Return the [X, Y] coordinate for the center point of the cell that contains the specified text.  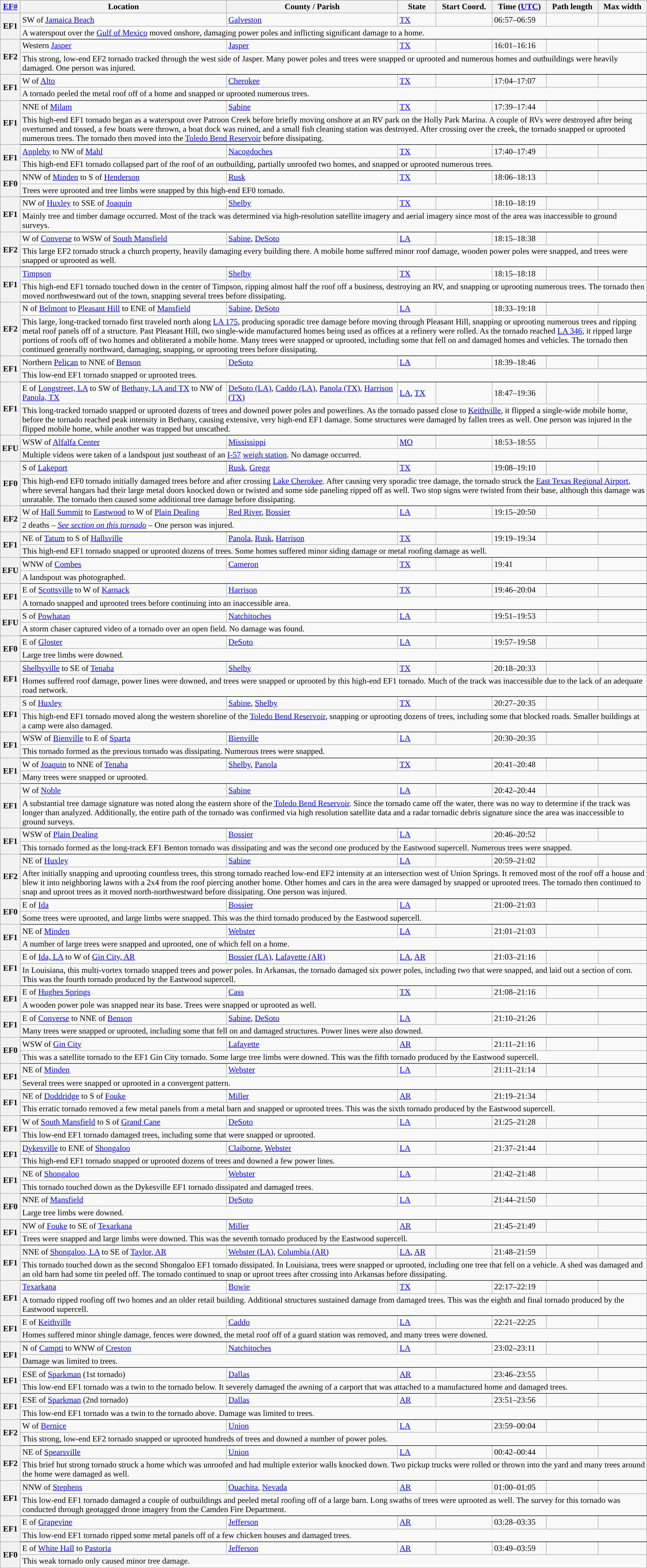
Caddo [312, 1322]
21:03–21:16 [519, 957]
Path length [572, 7]
ESE of Sparkman (2nd tornado) [124, 1400]
2 deaths – See section on this tornado – One person was injured. [334, 525]
20:41–20:48 [519, 764]
WSW of Alfalfa Center [124, 442]
Time (UTC) [519, 7]
Webster (LA), Columbia (AR) [312, 1252]
Claiborne, Webster [312, 1148]
Northern Pelican to NNE of Benson [124, 362]
18:15–18:18 [519, 274]
This strong, low-end EF2 tornado snapped or uprooted hundreds of trees and downed a number of power poles. [334, 1439]
16:01–16:16 [519, 46]
E of Converse to NNE of Benson [124, 1018]
Max width [622, 7]
21:19–21:34 [519, 1096]
Shelby, Panola [312, 764]
20:59–21:02 [519, 861]
W of South Mansfield to S of Grand Cane [124, 1122]
Jasper [312, 46]
This low-end EF1 tornado snapped or uprooted trees. [334, 375]
E of Gloster [124, 642]
Rusk [312, 177]
E of White Hall to Pastoria [124, 1548]
E of Scottsville to W of Karnack [124, 590]
Trees were uprooted and tree limbs were snapped by this high-end EF0 tornado. [334, 190]
A number of large trees were snapped and uprooted, one of which fell on a home. [334, 944]
21:48–21:59 [519, 1252]
03:28–03:35 [519, 1522]
19:19–19:34 [519, 538]
N of Belmont to Pleasant Hill to ENE of Mansfield [124, 309]
Galveston [312, 20]
This low-end EF1 tornado damaged trees, including some that were snapped or uprooted. [334, 1135]
18:39–18:46 [519, 362]
County / Parish [312, 7]
Western Jasper [124, 46]
21:00–21:03 [519, 905]
21:45–21:49 [519, 1226]
This high-end EF1 tornado snapped or uprooted dozens of trees. Some homes suffered minor siding damage or metal roofing damage as well. [334, 551]
NW of Fouke to SE of Texarkana [124, 1226]
Dykesville to ENE of Shongaloo [124, 1148]
Red River, Bossier [312, 512]
21:08–21:16 [519, 992]
Homes suffered minor shingle damage, fences were downed, the metal roof off of a guard station was removed, and many trees were downed. [334, 1335]
E of Grapevine [124, 1522]
E of Keithville [124, 1322]
19:51–19:53 [519, 616]
NE of Tatum to S of Hallsville [124, 538]
21:44–21:50 [519, 1200]
Bossier (LA), Lafayette (AR) [312, 957]
19:57–19:58 [519, 642]
W of Bernice [124, 1426]
W of Noble [124, 790]
Appleby to NW of Mahl [124, 151]
20:46–20:52 [519, 835]
E of Ida, LA to W of Gin City, AR [124, 957]
This low-end EF1 tornado ripped some metal panels off of a few chicken houses and damaged trees. [334, 1535]
22:21–22:25 [519, 1322]
ESE of Sparkman (1st tornado) [124, 1374]
This weak tornado only caused minor tree damage. [334, 1561]
LA, TX [417, 393]
Many trees were snapped or uprooted, including some that fell on and damaged structures. Power lines were also downed. [334, 1031]
Ouachita, Nevada [312, 1487]
Damage was limited to trees. [334, 1361]
Trees were snapped and large limbs were downed. This was the seventh tornado produced by the Eastwood supercell. [334, 1239]
WSW of Plain Dealing [124, 835]
00:42–00:44 [519, 1452]
17:39–17:44 [519, 107]
S of Huxley [124, 703]
NE of Shongaloo [124, 1174]
21:10–21:26 [519, 1018]
19:15–20:50 [519, 512]
NNE of Shongaloo, LA to SE of Taylor, AR [124, 1252]
W of Alto [124, 81]
Panola, Rusk, Harrison [312, 538]
19:41 [519, 564]
Rusk, Gregg [312, 468]
Cameron [312, 564]
State [417, 7]
MO [417, 442]
19:08–19:10 [519, 468]
Several trees were snapped or uprooted in a convergent pattern. [334, 1083]
18:53–18:55 [519, 442]
A landspout was photographed. [334, 577]
A wooden power pole was snapped near its base. Trees were snapped or uprooted as well. [334, 1005]
Mississippi [312, 442]
Texarkana [124, 1287]
21:37–21:44 [519, 1148]
S of Powhatan [124, 616]
18:10–18:19 [519, 203]
NE of Huxley [124, 861]
NNW of Minden to S of Henderson [124, 177]
Cass [312, 992]
18:06–18:13 [519, 177]
20:27–20:35 [519, 703]
Cherokee [312, 81]
E of Longstreet, LA to SW of Bethany, LA and TX to NW of Panola, TX [124, 393]
20:42–20:44 [519, 790]
N of Campti to WNW of Creston [124, 1348]
17:40–17:49 [519, 151]
18:47–19:36 [519, 393]
Timpson [124, 274]
S of Lakeport [124, 468]
NNE of Mansfield [124, 1200]
W of Joaquin to NNE of Tenaha [124, 764]
A tornado snapped and uprooted trees before continuing into an inaccessible area. [334, 603]
06:57–06:59 [519, 20]
A storm chaser captured video of a tornado over an open field. No damage was found. [334, 629]
23:51–23:56 [519, 1400]
Nacogdoches [312, 151]
17:04–17:07 [519, 81]
This low-end EF1 tornado was a twin to the tornado above. Damage was limited to trees. [334, 1413]
WSW of Bienville to E of Sparta [124, 738]
Bienville [312, 738]
A tornado peeled the metal roof off of a home and snapped or uprooted numerous trees. [334, 94]
21:42–21:48 [519, 1174]
21:11–21:14 [519, 1070]
NE of Doddridge to S of Fouke [124, 1096]
21:11–21:16 [519, 1044]
23:46–23:55 [519, 1374]
W of Hall Summit to Eastwood to W of Plain Dealing [124, 512]
WNW of Combes [124, 564]
Bowie [312, 1287]
NW of Huxley to SSE of Joaquin [124, 203]
Some trees were uprooted, and large limbs were snapped. This was the third tornado produced by the Eastwood supercell. [334, 918]
E of Hughes Springs [124, 992]
21:01–21:03 [519, 931]
WSW of Gin City [124, 1044]
Multiple videos were taken of a landspout just southeast of an I-57 weigh station. No damage occurred. [334, 455]
Location [124, 7]
19:46–20:04 [519, 590]
21:25–21:28 [519, 1122]
SW of Jamaica Beach [124, 20]
20:18–20:33 [519, 668]
A waterspout over the Gulf of Mexico moved onshore, damaging power poles and inflicting significant damage to a home. [334, 33]
NNE of Milam [124, 107]
Harrison [312, 590]
03:49–03:59 [519, 1548]
18:15–18:38 [519, 238]
20:30–20:35 [519, 738]
01:00–01:05 [519, 1487]
23:59–00:04 [519, 1426]
Many trees were snapped or uprooted. [334, 777]
Sabine, Shelby [312, 703]
EF# [10, 7]
NNW of Stephens [124, 1487]
22:17–22:19 [519, 1287]
E of Ida [124, 905]
This high-end EF1 tornado snapped or uprooted dozens of trees and downed a few power lines. [334, 1161]
This tornado touched down as the Dykesville EF1 tornado dissipated and damaged trees. [334, 1187]
23:02–23:11 [519, 1348]
W of Converse to WSW of South Mansfield [124, 238]
Lafayette [312, 1044]
DeSoto (LA), Caddo (LA), Panola (TX), Harrison (TX) [312, 393]
This high-end EF1 tornado collapsed part of the roof of an outbuilding, partially unroofed two homes, and snapped or uprooted numerous trees. [334, 164]
Shelbyville to SE of Tenaha [124, 668]
Start Coord. [464, 7]
18:33–19:18 [519, 309]
NE of Spearsville [124, 1452]
This tornado formed as the previous tornado was dissipating. Numerous trees were snapped. [334, 751]
